For the text-containing cell, return its midpoint in [x, y] coordinate format. 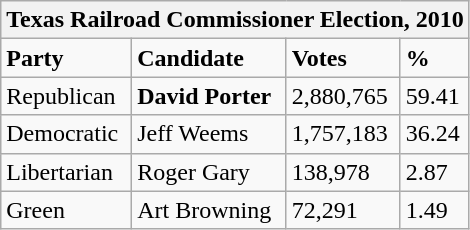
36.24 [434, 134]
Republican [66, 96]
Roger Gary [209, 172]
138,978 [343, 172]
59.41 [434, 96]
72,291 [343, 210]
Libertarian [66, 172]
Candidate [209, 58]
Jeff Weems [209, 134]
1,757,183 [343, 134]
1.49 [434, 210]
Votes [343, 58]
Green [66, 210]
2,880,765 [343, 96]
Democratic [66, 134]
2.87 [434, 172]
Art Browning [209, 210]
Party [66, 58]
David Porter [209, 96]
Texas Railroad Commissioner Election, 2010 [236, 20]
% [434, 58]
